Pinpoint the cell where the given text exists, returning its [x, y] midpoint coordinate. 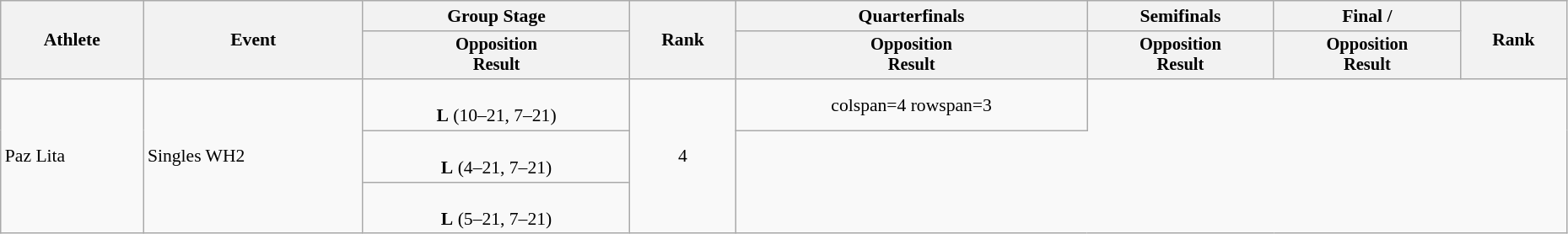
L (5–21, 7–21) [496, 209]
Athlete [73, 40]
L (10–21, 7–21) [496, 104]
Quarterfinals [911, 16]
4 [683, 157]
colspan=4 rowspan=3 [911, 104]
Group Stage [496, 16]
Final / [1366, 16]
Event [253, 40]
Semifinals [1181, 16]
Singles WH2 [253, 157]
L (4–21, 7–21) [496, 157]
Paz Lita [73, 157]
